Return (X, Y) of the center of cell containing provided text 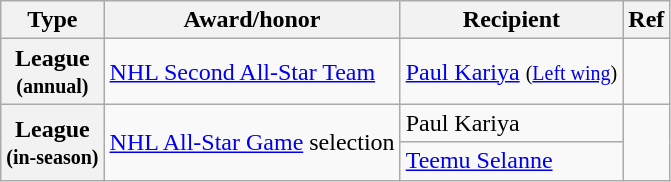
Paul Kariya (Left wing) (512, 72)
Award/honor (252, 20)
League(annual) (52, 72)
Teemu Selanne (512, 161)
Type (52, 20)
League(in-season) (52, 142)
NHL All-Star Game selection (252, 142)
Recipient (512, 20)
NHL Second All-Star Team (252, 72)
Paul Kariya (512, 123)
Ref (646, 20)
